For the text-containing cell, return its midpoint in [X, Y] coordinate format. 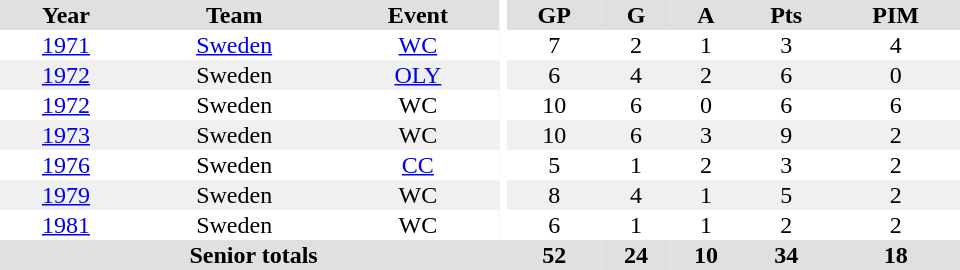
1979 [66, 195]
34 [786, 255]
1973 [66, 135]
24 [636, 255]
Senior totals [254, 255]
7 [554, 45]
1981 [66, 225]
CC [418, 165]
G [636, 15]
9 [786, 135]
52 [554, 255]
1971 [66, 45]
1976 [66, 165]
Team [234, 15]
PIM [896, 15]
18 [896, 255]
Year [66, 15]
Pts [786, 15]
OLY [418, 75]
A [706, 15]
8 [554, 195]
Event [418, 15]
GP [554, 15]
